Determine the (X, Y) coordinate at the center of the cell enclosing the given text.  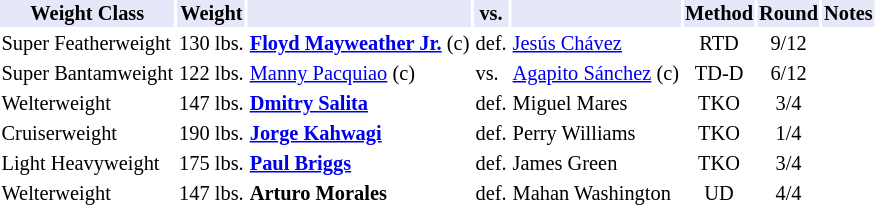
Cruiserweight (88, 134)
122 lbs. (212, 74)
Welterweight (88, 104)
Jesús Chávez (596, 44)
Jorge Kahwagi (360, 134)
Dmitry Salita (360, 104)
Miguel Mares (596, 104)
130 lbs. (212, 44)
6/12 (789, 74)
Super Featherweight (88, 44)
Weight Class (88, 14)
Light Heavyweight (88, 164)
Perry Williams (596, 134)
147 lbs. (212, 104)
175 lbs. (212, 164)
Super Bantamweight (88, 74)
Round (789, 14)
RTD (720, 44)
Manny Pacquiao (c) (360, 74)
Weight (212, 14)
190 lbs. (212, 134)
9/12 (789, 44)
James Green (596, 164)
TD-D (720, 74)
1/4 (789, 134)
Floyd Mayweather Jr. (c) (360, 44)
Method (720, 14)
Paul Briggs (360, 164)
Notes (848, 14)
Agapito Sánchez (c) (596, 74)
